Scan for the cell matching the given text and deliver its (X, Y) coordinate at center. 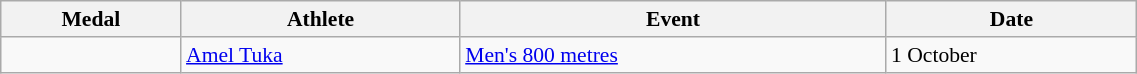
Medal (91, 19)
Date (1012, 19)
Event (673, 19)
Men's 800 metres (673, 55)
Athlete (320, 19)
Amel Tuka (320, 55)
1 October (1012, 55)
